Output the [x, y] coordinate of the center of the cell containing the given text.  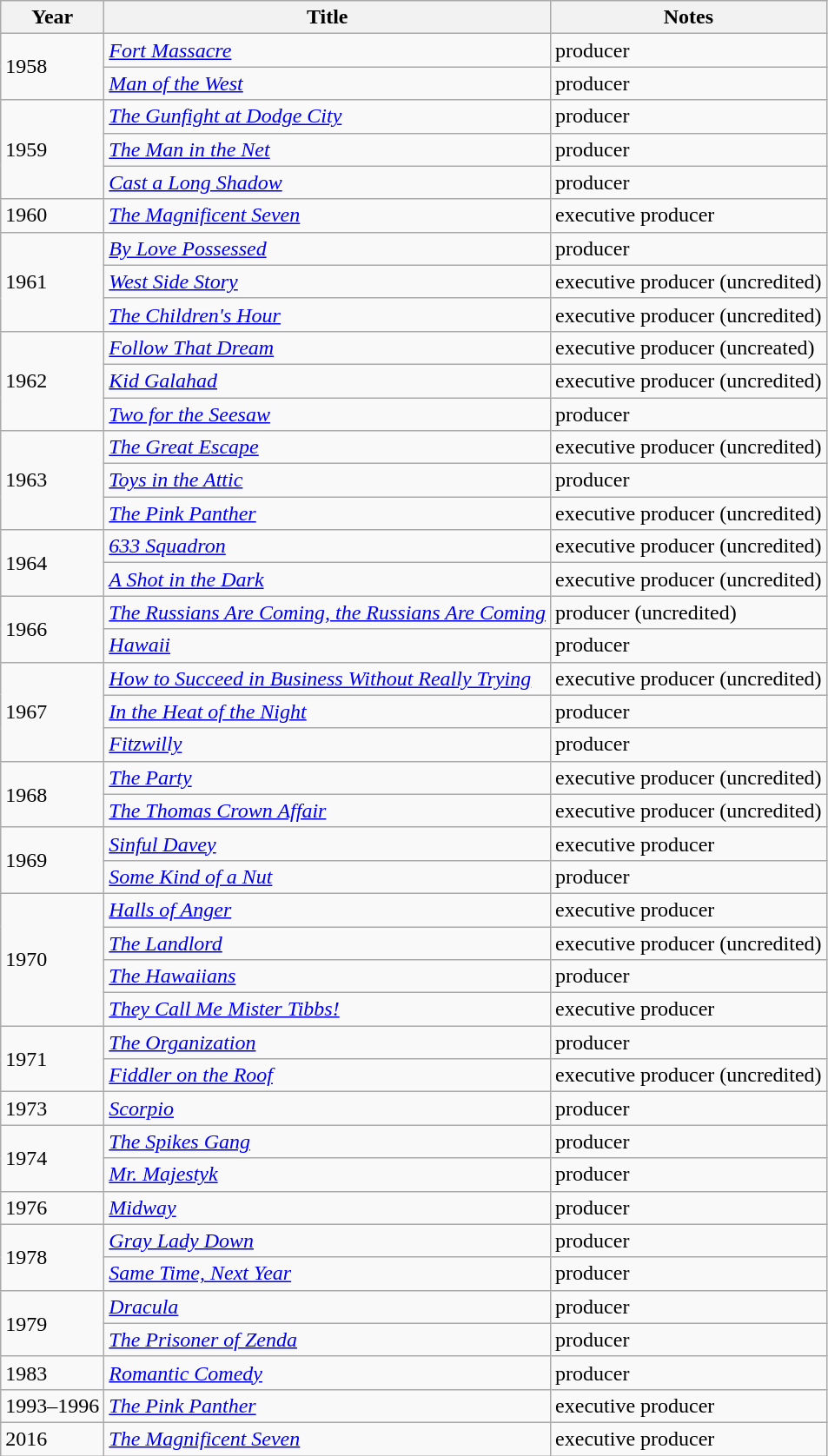
The Russians Are Coming, the Russians Are Coming [328, 612]
1976 [52, 1208]
Dracula [328, 1307]
The Party [328, 778]
Gray Lady Down [328, 1241]
The Prisoner of Zenda [328, 1340]
Halls of Anger [328, 910]
Follow That Dream [328, 347]
Fort Massacre [328, 50]
2016 [52, 1439]
How to Succeed in Business Without Really Trying [328, 678]
1964 [52, 563]
1959 [52, 149]
1963 [52, 480]
1973 [52, 1109]
Midway [328, 1208]
Fiddler on the Roof [328, 1075]
The Organization [328, 1042]
633 Squadron [328, 546]
1961 [52, 281]
The Gunfight at Dodge City [328, 116]
1978 [52, 1257]
They Call Me Mister Tibbs! [328, 1009]
The Hawaiians [328, 976]
Cast a Long Shadow [328, 182]
1970 [52, 959]
1960 [52, 215]
Sinful Davey [328, 844]
The Spikes Gang [328, 1142]
1983 [52, 1373]
West Side Story [328, 281]
Man of the West [328, 83]
Fitzwilly [328, 745]
Hawaii [328, 645]
1962 [52, 381]
Year [52, 17]
The Thomas Crown Affair [328, 811]
Some Kind of a Nut [328, 877]
1993–1996 [52, 1406]
Title [328, 17]
1966 [52, 629]
1967 [52, 711]
Kid Galahad [328, 381]
1969 [52, 860]
1958 [52, 67]
A Shot in the Dark [328, 579]
1971 [52, 1059]
1979 [52, 1323]
1974 [52, 1158]
executive producer (uncreated) [689, 347]
Same Time, Next Year [328, 1274]
Toys in the Attic [328, 480]
In the Heat of the Night [328, 711]
Notes [689, 17]
1968 [52, 794]
producer (uncredited) [689, 612]
Romantic Comedy [328, 1373]
By Love Possessed [328, 248]
The Great Escape [328, 447]
Scorpio [328, 1109]
The Man in the Net [328, 149]
Mr. Majestyk [328, 1175]
The Landlord [328, 943]
Two for the Seesaw [328, 414]
The Children's Hour [328, 314]
